Return (x, y) of the center of cell containing provided text 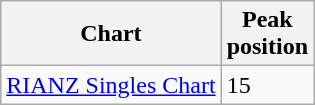
15 (267, 85)
Chart (111, 34)
Peakposition (267, 34)
RIANZ Singles Chart (111, 85)
